Find where the given text appears and provide that cell's center as (X, Y) coordinate. 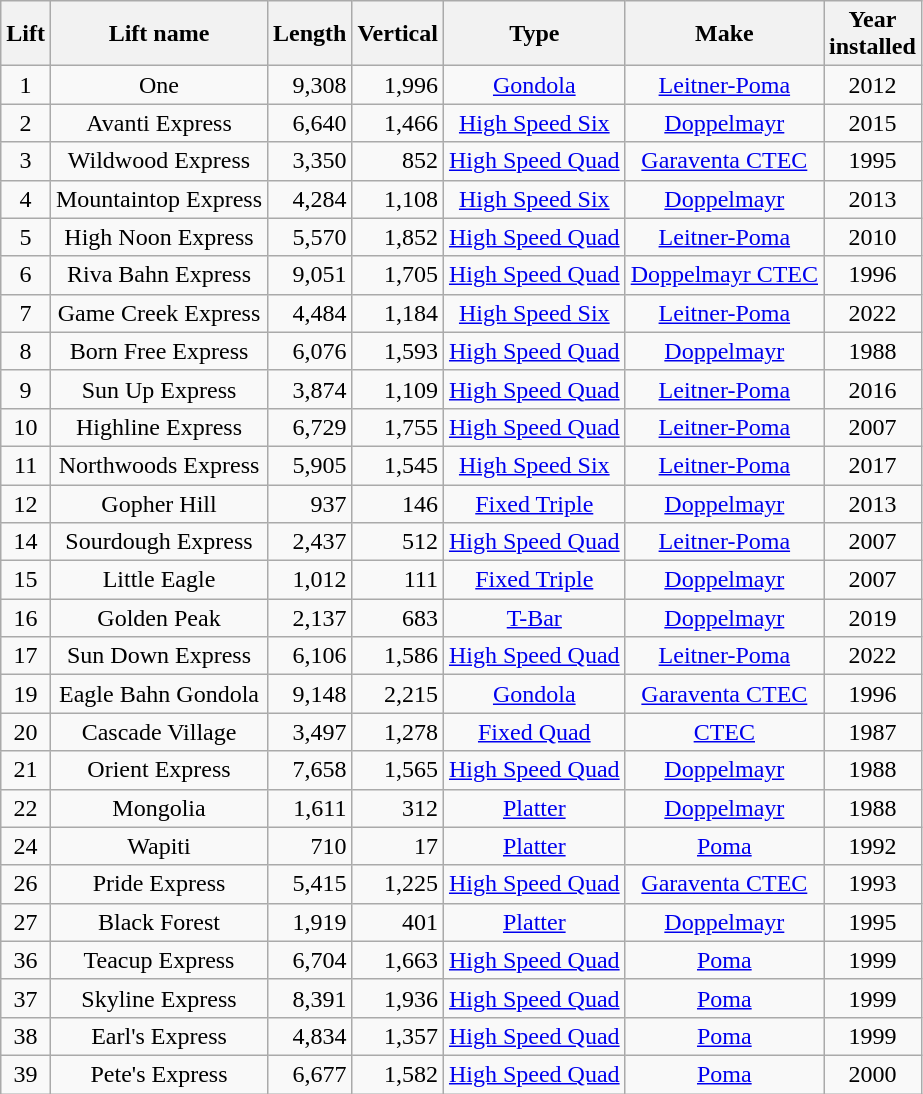
2,215 (398, 694)
11 (26, 465)
Black Forest (158, 922)
1,108 (398, 199)
Lift (26, 34)
1,357 (398, 1036)
Born Free Express (158, 351)
Pride Express (158, 884)
2019 (873, 618)
4,834 (310, 1036)
Sun Up Express (158, 389)
2017 (873, 465)
Sun Down Express (158, 656)
312 (398, 808)
1,012 (310, 580)
3,874 (310, 389)
937 (310, 503)
1,466 (398, 123)
710 (310, 846)
1,109 (398, 389)
Golden Peak (158, 618)
1,852 (398, 237)
16 (26, 618)
Wildwood Express (158, 161)
Riva Bahn Express (158, 275)
1,278 (398, 732)
1987 (873, 732)
Fixed Quad (534, 732)
9,051 (310, 275)
Lift name (158, 34)
27 (26, 922)
852 (398, 161)
512 (398, 542)
5 (26, 237)
3,350 (310, 161)
Wapiti (158, 846)
4 (26, 199)
21 (26, 770)
Mountaintop Express (158, 199)
Type (534, 34)
1,582 (398, 1074)
Doppelmayr CTEC (724, 275)
Teacup Express (158, 960)
2012 (873, 85)
Little Eagle (158, 580)
8 (26, 351)
6,729 (310, 427)
Avanti Express (158, 123)
20 (26, 732)
6,677 (310, 1074)
2,437 (310, 542)
1,705 (398, 275)
Eagle Bahn Gondola (158, 694)
1993 (873, 884)
2016 (873, 389)
6,076 (310, 351)
1,225 (398, 884)
111 (398, 580)
1,184 (398, 313)
38 (26, 1036)
1,545 (398, 465)
Northwoods Express (158, 465)
CTEC (724, 732)
401 (398, 922)
6,704 (310, 960)
6 (26, 275)
22 (26, 808)
7,658 (310, 770)
4,484 (310, 313)
High Noon Express (158, 237)
2010 (873, 237)
3 (26, 161)
Vertical (398, 34)
146 (398, 503)
1 (26, 85)
36 (26, 960)
Yearinstalled (873, 34)
1,936 (398, 998)
1,586 (398, 656)
12 (26, 503)
9 (26, 389)
Cascade Village (158, 732)
Mongolia (158, 808)
One (158, 85)
2 (26, 123)
1,611 (310, 808)
19 (26, 694)
T-Bar (534, 618)
1,755 (398, 427)
Make (724, 34)
14 (26, 542)
5,905 (310, 465)
2000 (873, 1074)
Sourdough Express (158, 542)
Gopher Hill (158, 503)
24 (26, 846)
6,106 (310, 656)
6,640 (310, 123)
2,137 (310, 618)
Orient Express (158, 770)
26 (26, 884)
9,148 (310, 694)
10 (26, 427)
Skyline Express (158, 998)
3,497 (310, 732)
1,996 (398, 85)
5,570 (310, 237)
8,391 (310, 998)
15 (26, 580)
1,919 (310, 922)
39 (26, 1074)
1,565 (398, 770)
Earl's Express (158, 1036)
Game Creek Express (158, 313)
9,308 (310, 85)
1992 (873, 846)
Length (310, 34)
1,593 (398, 351)
1,663 (398, 960)
37 (26, 998)
7 (26, 313)
4,284 (310, 199)
683 (398, 618)
2015 (873, 123)
Highline Express (158, 427)
5,415 (310, 884)
Pete's Express (158, 1074)
